Search for the cell housing the specified text and yield its (x, y) center coordinate. 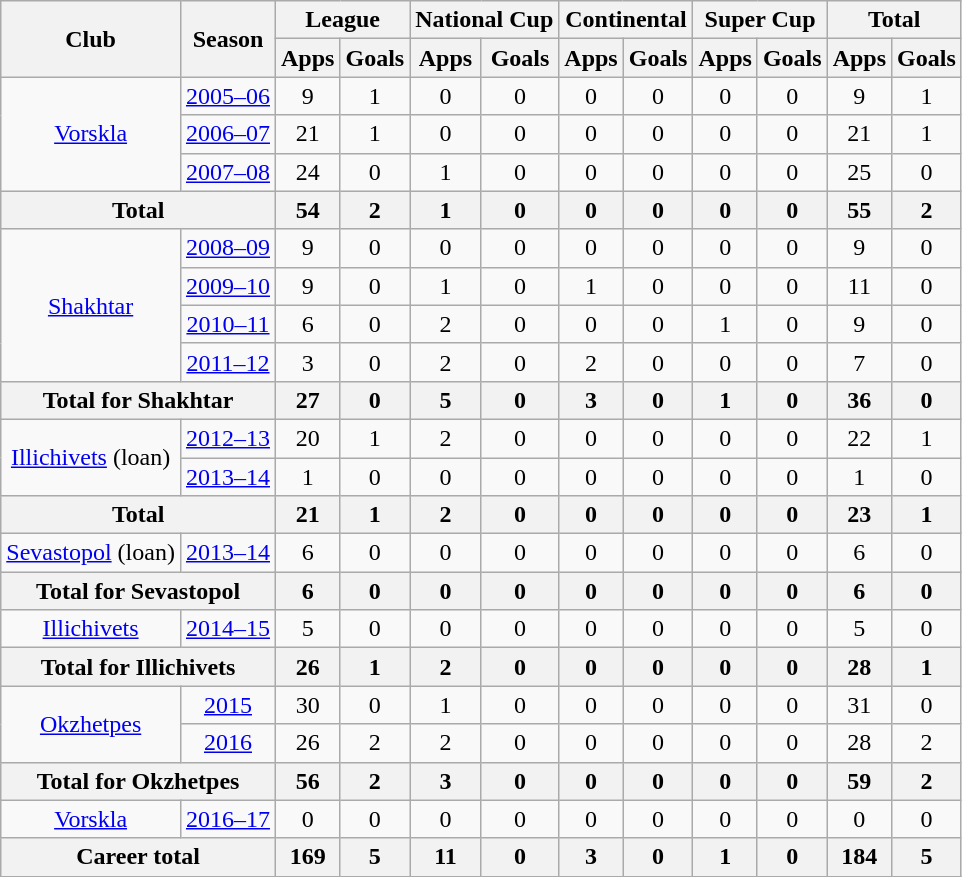
Career total (138, 857)
2016–17 (228, 819)
Club (91, 39)
Continental (626, 20)
2010–11 (228, 324)
National Cup (484, 20)
2005–06 (228, 96)
Season (228, 39)
55 (859, 210)
2006–07 (228, 134)
31 (859, 705)
2016 (228, 743)
Total for Shakhtar (138, 400)
36 (859, 400)
54 (308, 210)
Illichivets (91, 629)
59 (859, 781)
Illichivets (loan) (91, 457)
Sevastopol (loan) (91, 553)
27 (308, 400)
2009–10 (228, 286)
2008–09 (228, 248)
56 (308, 781)
23 (859, 515)
7 (859, 362)
Total for Okzhetpes (138, 781)
League (343, 20)
184 (859, 857)
24 (308, 172)
30 (308, 705)
Shakhtar (91, 305)
2011–12 (228, 362)
Total for Sevastopol (138, 591)
20 (308, 438)
Total for Illichivets (138, 667)
169 (308, 857)
22 (859, 438)
2015 (228, 705)
25 (859, 172)
2012–13 (228, 438)
2007–08 (228, 172)
Super Cup (760, 20)
Okzhetpes (91, 724)
2014–15 (228, 629)
